Provide the (X, Y) coordinate of the cell's center where the given text is located.  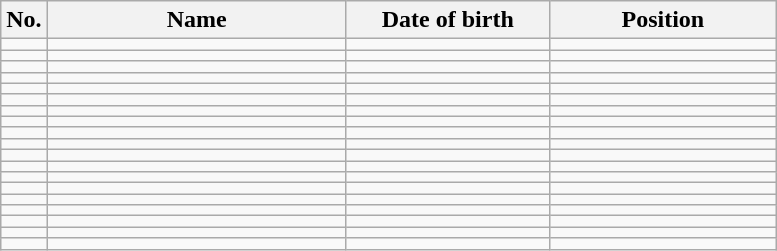
Date of birth (448, 20)
Name (196, 20)
No. (24, 20)
Position (662, 20)
